Output the [x, y] coordinate of the center of the cell containing the given text.  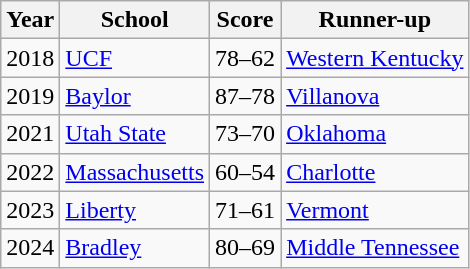
Liberty [135, 210]
2018 [30, 58]
2024 [30, 248]
Year [30, 20]
73–70 [246, 134]
Middle Tennessee [375, 248]
Charlotte [375, 172]
Baylor [135, 96]
Oklahoma [375, 134]
80–69 [246, 248]
Score [246, 20]
Utah State [135, 134]
School [135, 20]
Villanova [375, 96]
78–62 [246, 58]
Massachusetts [135, 172]
60–54 [246, 172]
Vermont [375, 210]
2019 [30, 96]
87–78 [246, 96]
2022 [30, 172]
2023 [30, 210]
Runner-up [375, 20]
UCF [135, 58]
71–61 [246, 210]
Western Kentucky [375, 58]
Bradley [135, 248]
2021 [30, 134]
